Provide the [X, Y] coordinate of the cell's center where the given text is located.  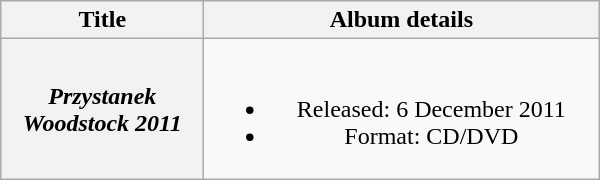
Title [102, 20]
Przystanek Woodstock 2011 [102, 109]
Released: 6 December 2011Format: CD/DVD [402, 109]
Album details [402, 20]
